For the text-containing cell, return its midpoint in [X, Y] coordinate format. 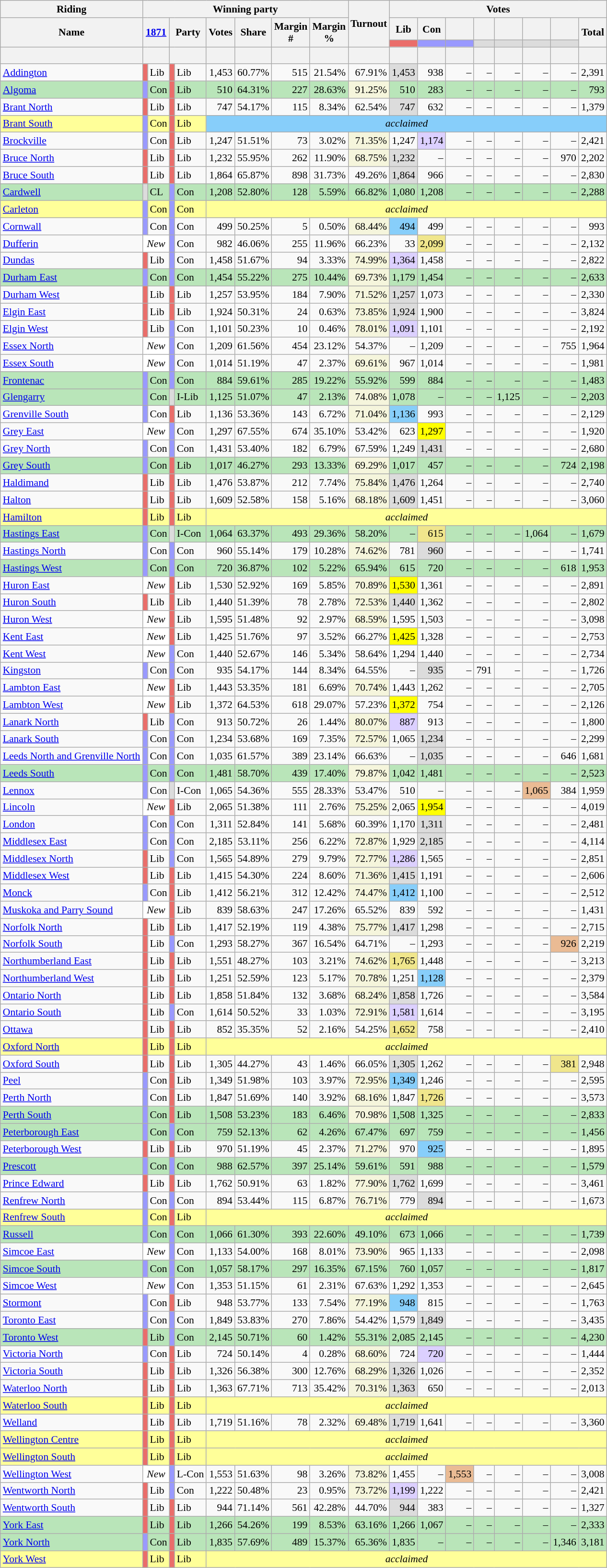
63.37% [253, 534]
94 [291, 260]
255 [291, 244]
1.82% [329, 1183]
270 [291, 1320]
43 [291, 1064]
51.84% [253, 995]
Ottawa [72, 1030]
1,741 [593, 551]
561 [291, 1508]
London [72, 825]
58.63% [253, 910]
70.89% [369, 585]
256 [291, 842]
53.23% [253, 1115]
1,325 [432, 1115]
58.20% [369, 534]
1,954 [432, 807]
CL [159, 192]
8.60% [329, 876]
898 [291, 175]
Margin# [291, 33]
Algoma [72, 90]
73.72% [369, 1491]
Addington [72, 73]
1,448 [432, 961]
454 [291, 346]
Essex South [72, 363]
67.55% [253, 432]
50.72% [253, 722]
10.44% [329, 278]
53.83% [253, 1320]
54.36% [253, 790]
1.42% [329, 1337]
Middlesex East [72, 842]
75.77% [369, 927]
12.76% [329, 1371]
555 [291, 790]
55.95% [253, 158]
Huron East [72, 585]
65.87% [253, 175]
66.05% [369, 1064]
1,026 [432, 1371]
133 [291, 1303]
Brant North [72, 107]
283 [432, 90]
Party [188, 33]
4.26% [329, 1132]
44.70% [369, 1508]
1,953 [593, 568]
Oxford North [72, 1047]
Northumberland East [72, 961]
2,330 [593, 295]
York East [72, 1525]
Huron West [72, 620]
Leeds North and Grenville North [72, 756]
53.68% [253, 739]
3.33% [329, 260]
1,042 [404, 773]
L-Con [190, 1474]
69.48% [369, 1423]
2,299 [593, 739]
1,765 [404, 961]
64.55% [369, 671]
Grey North [72, 448]
Riding [72, 9]
1,298 [432, 927]
54.42% [369, 1320]
50.14% [253, 1354]
Perth North [72, 1098]
713 [291, 1389]
52.84% [253, 825]
1,080 [404, 192]
1,800 [593, 722]
Victoria South [72, 1371]
1,455 [404, 1474]
3,435 [593, 1320]
58.17% [253, 1269]
Durham East [72, 278]
Waterloo South [72, 1405]
Lanark South [72, 739]
1,929 [404, 842]
754 [432, 705]
674 [291, 432]
44.27% [253, 1064]
102 [291, 568]
45 [291, 1149]
1,264 [432, 483]
2.78% [329, 602]
60.39% [369, 825]
50.91% [253, 1183]
64.53% [253, 705]
1,641 [432, 1423]
793 [593, 90]
Northumberland West [72, 979]
2,085 [404, 1337]
212 [291, 483]
1,128 [432, 979]
2,830 [593, 175]
938 [432, 73]
54.25% [369, 1030]
Essex North [72, 346]
1,900 [432, 312]
2,013 [593, 1389]
2,595 [593, 1081]
51.51% [253, 141]
1,174 [432, 141]
2,705 [593, 688]
5 [291, 226]
61.30% [253, 1235]
Prince Edward [72, 1183]
10.28% [329, 551]
Lennox [72, 790]
70.74% [369, 688]
2,523 [593, 773]
35.10% [329, 432]
Ontario South [72, 1013]
140 [291, 1098]
Lambton East [72, 688]
67.15% [369, 1269]
1,078 [404, 397]
926 [565, 944]
2,715 [593, 927]
119 [291, 927]
1,364 [404, 260]
63 [291, 1183]
71.36% [369, 876]
53.87% [253, 483]
132 [291, 995]
Dundas [72, 260]
71.27% [369, 1149]
70.31% [369, 1389]
77.90% [369, 1183]
I-Lib [190, 397]
2,645 [593, 1286]
74.08% [369, 397]
77.19% [369, 1303]
28.63% [329, 90]
52.59% [253, 979]
54.26% [253, 1525]
75.25% [369, 807]
23 [291, 1491]
Hastings East [72, 534]
Grey East [72, 432]
66.82% [369, 192]
73.82% [369, 1474]
49.26% [369, 175]
5.85% [329, 585]
7.90% [329, 295]
Renfrew South [72, 1217]
68.29% [369, 1371]
Cardwell [72, 192]
Prescott [72, 1167]
6.46% [329, 1115]
65.94% [369, 568]
887 [404, 722]
97 [291, 637]
61 [291, 1286]
2.31% [329, 1286]
Share [253, 33]
3,181 [593, 1542]
60 [291, 1337]
58.70% [253, 773]
2.97% [329, 620]
1,981 [593, 363]
53.95% [253, 295]
63.16% [369, 1525]
Simcoe South [72, 1269]
439 [291, 773]
755 [565, 346]
146 [291, 654]
76.71% [369, 1201]
1,681 [593, 756]
2,948 [593, 1064]
51.07% [253, 397]
1,920 [593, 432]
6.72% [329, 414]
111 [291, 807]
389 [291, 756]
2,802 [593, 602]
66.63% [369, 756]
52.92% [253, 585]
53.35% [253, 688]
17.26% [329, 910]
52 [291, 1030]
Toronto East [72, 1320]
5.59% [329, 192]
28.33% [329, 790]
62.54% [369, 107]
21.54% [329, 73]
98 [291, 1474]
2,126 [593, 705]
53.44% [253, 1201]
Lambton West [72, 705]
2,606 [593, 876]
2,379 [593, 979]
297 [291, 1269]
7.86% [329, 1320]
Hastings North [72, 551]
3,573 [593, 1098]
Grey South [72, 466]
592 [432, 910]
67.47% [369, 1132]
51.38% [253, 807]
5.68% [329, 825]
Monck [72, 893]
52.67% [253, 654]
York North [72, 1542]
Frontenac [72, 380]
29.07% [329, 705]
Lincoln [72, 807]
Glengarry [72, 397]
646 [565, 756]
3.68% [329, 995]
5.16% [329, 500]
70.78% [369, 979]
183 [291, 1115]
Renfrew North [72, 1201]
2,333 [593, 1525]
3,213 [593, 961]
3,584 [593, 995]
397 [291, 1167]
3,824 [593, 312]
Perth South [72, 1115]
69.73% [369, 278]
781 [404, 551]
71.35% [369, 141]
67.59% [369, 448]
2,851 [593, 859]
54.00% [253, 1252]
0.63% [329, 312]
52.19% [253, 927]
Leeds South [72, 773]
53.47% [369, 790]
51.76% [253, 637]
2.76% [329, 807]
48.27% [253, 961]
1,361 [432, 585]
57.23% [369, 705]
275 [291, 278]
66.27% [369, 637]
6.69% [329, 688]
285 [291, 380]
56.21% [253, 893]
36.87% [253, 568]
1,100 [432, 893]
52.58% [253, 500]
50.48% [253, 1491]
965 [404, 1252]
72.91% [369, 1013]
23.12% [329, 346]
51.69% [253, 1098]
68.16% [369, 1098]
66.23% [369, 244]
55.92% [369, 380]
53.42% [369, 432]
67.63% [369, 1286]
73 [291, 141]
Brockville [72, 141]
1,362 [432, 602]
312 [291, 893]
0.95% [329, 1491]
2,203 [593, 397]
3.52% [329, 637]
73.90% [369, 1252]
4.38% [329, 927]
1,327 [593, 1508]
1,673 [593, 1201]
262 [291, 158]
68.60% [369, 1354]
383 [432, 1508]
1,503 [432, 620]
61.57% [253, 756]
22.60% [329, 1235]
3.26% [329, 1474]
158 [291, 500]
1,073 [432, 295]
Kent East [72, 637]
2,891 [593, 585]
Winning party [245, 9]
489 [291, 1542]
1,581 [404, 1013]
2.32% [329, 1423]
650 [432, 1389]
1,817 [593, 1269]
67.71% [253, 1389]
181 [291, 688]
2,740 [593, 483]
1,170 [404, 825]
51.15% [253, 1286]
2,391 [593, 73]
54.30% [253, 876]
51.98% [253, 1081]
Russell [72, 1235]
2.13% [329, 397]
4,230 [593, 1337]
64.71% [369, 944]
1,091 [404, 329]
Bruce North [72, 158]
Grenville South [72, 414]
982 [221, 244]
182 [291, 448]
35.35% [253, 1030]
6.22% [329, 842]
55.22% [253, 278]
69.29% [369, 466]
1,328 [432, 637]
2,481 [593, 825]
Margin% [329, 33]
58.64% [369, 654]
0.46% [329, 329]
279 [291, 859]
Peterborough East [72, 1132]
1,249 [404, 448]
760 [404, 1269]
49.10% [369, 1235]
697 [404, 1132]
62 [291, 1132]
50.23% [253, 329]
2,098 [593, 1252]
50.25% [253, 226]
7.74% [329, 483]
Stormont [72, 1303]
71.52% [369, 295]
Cornwall [72, 226]
2,753 [593, 637]
13.33% [329, 466]
791 [484, 671]
Simcoe East [72, 1252]
Victoria North [72, 1354]
51.16% [253, 1423]
515 [291, 73]
12.42% [329, 893]
1871 [156, 33]
54.89% [253, 859]
65.52% [369, 910]
46.06% [253, 244]
53.40% [253, 448]
1.44% [329, 722]
72.95% [369, 1081]
925 [432, 1149]
1,763 [593, 1303]
11.96% [329, 244]
Carleton [72, 210]
61.56% [253, 346]
199 [291, 1525]
493 [291, 534]
6.87% [329, 1201]
4 [291, 1354]
Total [593, 33]
1,895 [593, 1149]
1,199 [404, 1491]
1,456 [593, 1132]
52.13% [253, 1132]
Turnout [369, 24]
2,833 [593, 1115]
1,286 [404, 859]
52.80% [253, 192]
Norfolk South [72, 944]
74.99% [369, 260]
1,292 [404, 1286]
9.79% [329, 859]
3.97% [329, 1081]
Lanark North [72, 722]
53.36% [253, 414]
74.47% [369, 893]
2,192 [593, 329]
Durham West [72, 295]
1,179 [404, 278]
3,360 [593, 1423]
1.46% [329, 1064]
72.77% [369, 859]
3.21% [329, 961]
184 [291, 295]
367 [291, 944]
1,964 [593, 346]
8.01% [329, 1252]
3,195 [593, 1013]
57.69% [253, 1542]
2,822 [593, 260]
Peterborough West [72, 1149]
Simcoe West [72, 1286]
55.31% [369, 1337]
35.42% [329, 1389]
71.14% [253, 1508]
758 [432, 1030]
2,129 [593, 414]
2,288 [593, 192]
75.84% [369, 483]
19.22% [329, 380]
72.57% [369, 739]
Wellington West [72, 1474]
26 [291, 722]
Wellington Centre [72, 1440]
1,551 [221, 961]
Wentworth North [72, 1491]
Welland [72, 1423]
457 [432, 466]
3,461 [593, 1183]
1,739 [593, 1235]
80.07% [369, 722]
60.77% [253, 73]
78.01% [369, 329]
79.87% [369, 773]
852 [221, 1030]
73.85% [369, 312]
17.40% [329, 773]
Brant South [72, 124]
1,444 [593, 1354]
168 [291, 1252]
1,294 [404, 654]
25.14% [329, 1167]
3.92% [329, 1098]
179 [291, 551]
2,633 [593, 278]
70.98% [369, 1115]
31.73% [329, 175]
Waterloo North [72, 1389]
53.77% [253, 1303]
16.35% [329, 1269]
51.39% [253, 602]
143 [291, 414]
128 [291, 192]
1.03% [329, 1013]
Norfolk North [72, 927]
381 [565, 1064]
10 [291, 329]
York West [72, 1559]
4,019 [593, 807]
23.14% [329, 756]
2,352 [593, 1371]
1,191 [432, 876]
1,679 [593, 534]
Peel [72, 1081]
65.36% [369, 1542]
Kingston [72, 671]
293 [291, 466]
Halton [72, 500]
Middlesex North [72, 859]
69.61% [369, 363]
623 [404, 432]
Toronto West [72, 1337]
50.31% [253, 312]
51.63% [253, 1474]
5.34% [329, 654]
247 [291, 910]
1,346 [565, 1542]
8.53% [329, 1525]
Kent West [72, 654]
7.54% [329, 1303]
62.57% [253, 1167]
5.17% [329, 979]
967 [404, 363]
64.31% [253, 90]
68.24% [369, 995]
71.04% [369, 414]
591 [404, 1167]
5.22% [329, 568]
58.27% [253, 944]
384 [565, 790]
Middlesex West [72, 876]
Dufferin [72, 244]
779 [404, 1201]
Wellington South [72, 1457]
11.90% [329, 158]
815 [432, 1303]
3,098 [593, 620]
68.59% [369, 620]
1,652 [404, 1030]
1,067 [432, 1525]
227 [291, 90]
16.54% [329, 944]
141 [291, 825]
51.67% [253, 260]
1,483 [593, 380]
15.37% [329, 1542]
72.87% [369, 842]
0.50% [329, 226]
Bruce South [72, 175]
Wentworth South [72, 1508]
4,114 [593, 842]
7.35% [329, 739]
3,060 [593, 500]
53.11% [253, 842]
56.38% [253, 1371]
42.28% [329, 1508]
1,246 [432, 1081]
2,099 [432, 244]
2,219 [593, 944]
Name [72, 33]
599 [404, 380]
50.71% [253, 1337]
46.27% [253, 466]
2,410 [593, 1030]
Muskoka and Parry Sound [72, 910]
123 [291, 979]
1,451 [432, 500]
2,132 [593, 244]
673 [404, 1235]
300 [291, 1371]
24 [291, 312]
6.79% [329, 448]
29.36% [329, 534]
144 [291, 671]
2,734 [593, 654]
Hastings West [72, 568]
68.44% [369, 226]
Haldimand [72, 483]
3.02% [329, 141]
2.16% [329, 1030]
2,202 [593, 158]
632 [432, 107]
67.91% [369, 73]
1,959 [593, 790]
91.25% [369, 90]
55.14% [253, 551]
1,379 [593, 107]
Elgin West [72, 329]
Ontario North [72, 995]
1,699 [432, 1183]
Huron South [72, 602]
Oxford South [72, 1064]
92 [291, 620]
224 [291, 876]
68.18% [369, 500]
393 [291, 1235]
72.53% [369, 602]
0.28% [329, 1354]
966 [432, 175]
3,008 [593, 1474]
50.52% [253, 1013]
68.75% [369, 158]
54.37% [369, 346]
51.48% [253, 620]
494 [404, 226]
Elgin East [72, 312]
2,198 [593, 466]
2,512 [593, 893]
2,680 [593, 448]
Hamilton [72, 517]
